For the text-containing cell, return its midpoint in [X, Y] coordinate format. 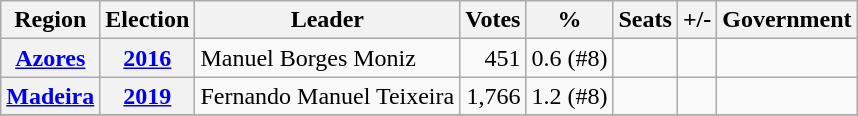
2019 [148, 96]
Seats [645, 20]
Region [50, 20]
1,766 [493, 96]
Fernando Manuel Teixeira [328, 96]
Manuel Borges Moniz [328, 58]
Azores [50, 58]
Votes [493, 20]
Government [787, 20]
Madeira [50, 96]
0.6 (#8) [570, 58]
1.2 (#8) [570, 96]
+/- [696, 20]
% [570, 20]
Leader [328, 20]
2016 [148, 58]
Election [148, 20]
451 [493, 58]
